Detect which cell encompasses the target text, then output its [X, Y] center coordinate. 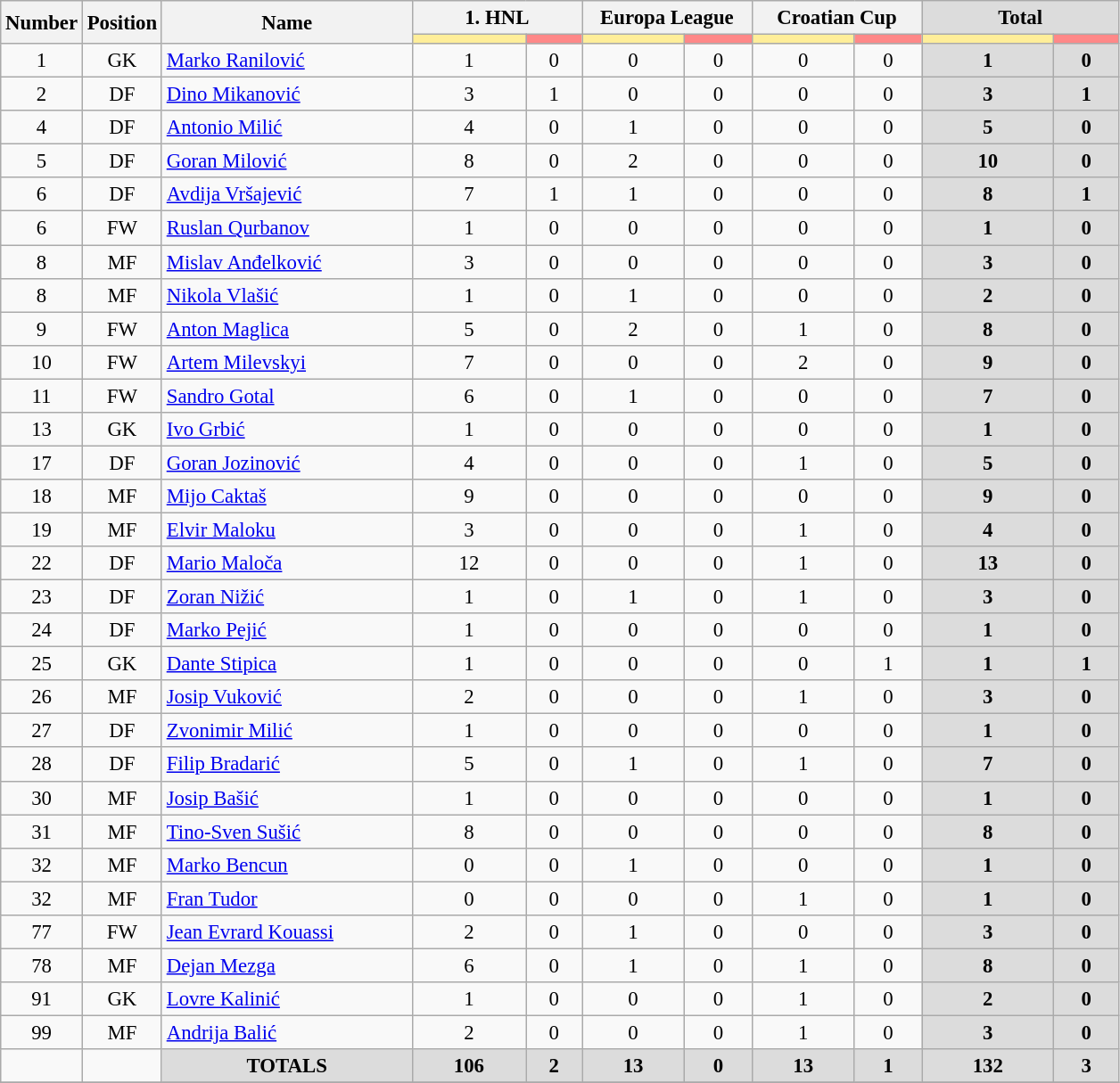
Nikola Vlašić [287, 295]
Antonio Milić [287, 127]
Name [287, 22]
Andrija Balić [287, 1032]
24 [42, 630]
19 [42, 529]
Josip Vuković [287, 697]
Goran Jozinović [287, 463]
23 [42, 597]
17 [42, 463]
Mario Maloča [287, 563]
27 [42, 731]
Goran Milović [287, 161]
31 [42, 832]
1. HNL [498, 18]
Marko Ranilović [287, 61]
TOTALS [287, 1066]
25 [42, 664]
Fran Tudor [287, 898]
Sandro Gotal [287, 396]
Marko Pejić [287, 630]
132 [988, 1066]
Jean Evrard Kouassi [287, 932]
Mislav Anđelković [287, 262]
30 [42, 798]
Position [121, 22]
11 [42, 396]
Croatian Cup [836, 18]
28 [42, 765]
Dino Mikanović [287, 94]
Josip Bašić [287, 798]
22 [42, 563]
Total [1020, 18]
77 [42, 932]
Tino-Sven Sušić [287, 832]
91 [42, 999]
26 [42, 697]
Lovre Kalinić [287, 999]
Dante Stipica [287, 664]
Zvonimir Milić [287, 731]
Filip Bradarić [287, 765]
Anton Maglica [287, 329]
Elvir Maloku [287, 529]
Marko Bencun [287, 865]
Ruslan Qurbanov [287, 228]
12 [469, 563]
Dejan Mezga [287, 965]
Ivo Grbić [287, 430]
Zoran Nižić [287, 597]
Mijo Caktaš [287, 496]
78 [42, 965]
99 [42, 1032]
106 [469, 1066]
Artem Milevskyi [287, 362]
Avdija Vršajević [287, 195]
Number [42, 22]
18 [42, 496]
Europa League [667, 18]
